For the text-containing cell, return its midpoint in (X, Y) coordinate format. 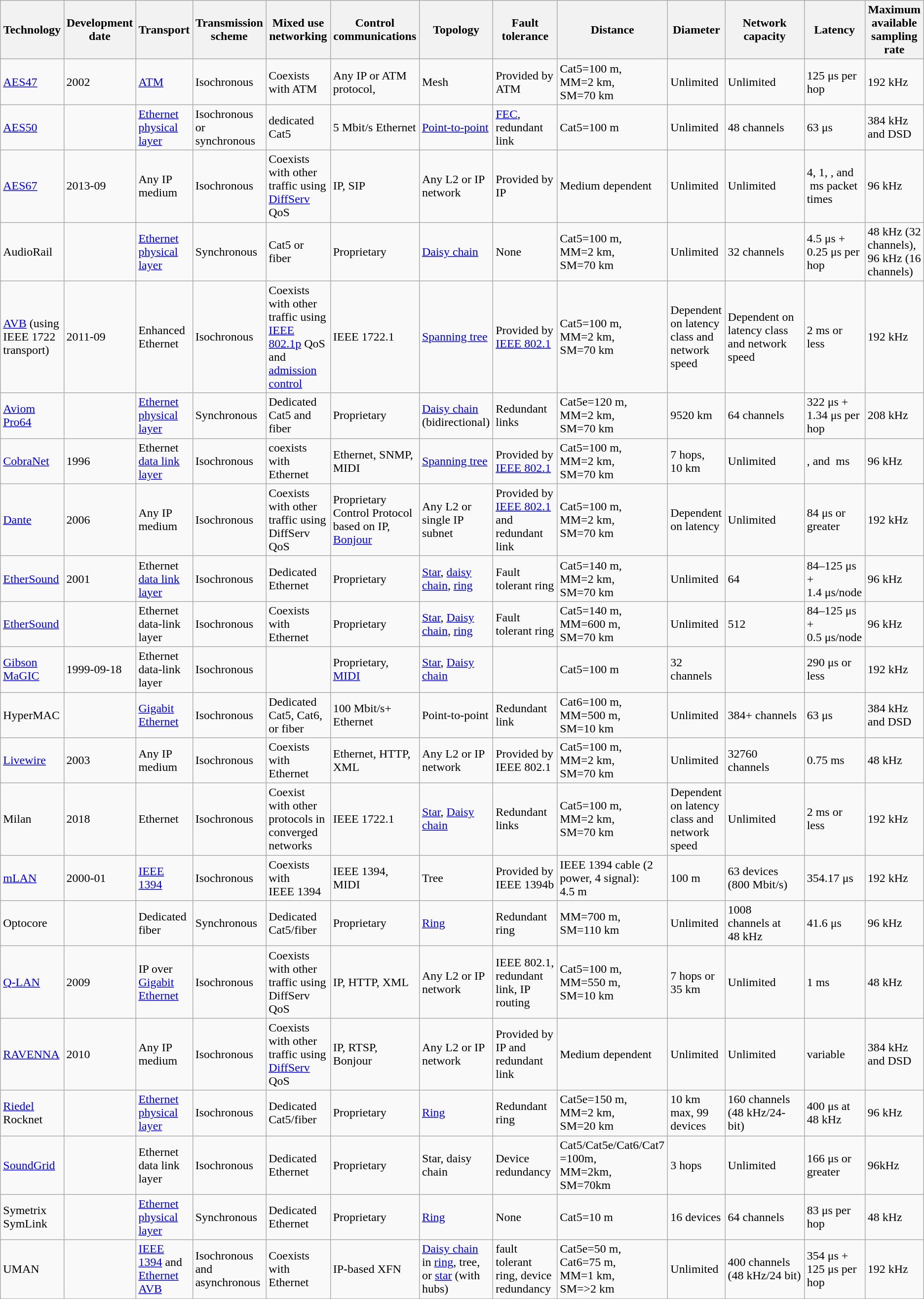
2006 (100, 520)
Dedicated fiber (164, 923)
354 μs + 125 μs per hop (834, 1269)
2002 (100, 82)
FEC, redundant link (525, 127)
Development date (100, 30)
Distance (613, 30)
Transport (164, 30)
Technology (32, 30)
Provided by IEEE 802.1 and redundant link (525, 520)
IEEE 1394 (164, 878)
0.75 ms (834, 761)
48 channels (765, 127)
ATM (164, 82)
coexists with Ethernet (298, 461)
mLAN (32, 878)
variable (834, 1054)
4.5 μs + 0.25 μs per hop (834, 252)
100 m (696, 878)
41.6 μs (834, 923)
3 hops (696, 1165)
Isochronous and asynchronous (229, 1269)
84–125 μs + 1.4 μs/node (834, 578)
IEEE 802.1, redundant link, IP routing (525, 982)
AES67 (32, 186)
Riedel Rocknet (32, 1113)
MM=700 m, SM=110 km (613, 923)
84 μs or greater (834, 520)
IEEE 1394 and Ethernet AVB (164, 1269)
Any L2 or single IP subnet (456, 520)
Provided by IP (525, 186)
63 devices (800 Mbit/s) (765, 878)
Daisy chain in ring, tree, or star (with hubs) (456, 1269)
10 km max, 99 devices (696, 1113)
Provided by IP and redundant link (525, 1054)
Ethernet (164, 819)
IEEE 1394, MIDI (375, 878)
Maximum available sampling rate (894, 30)
64 (765, 578)
2018 (100, 819)
Proprietary Control Protocol based on IP, Bonjour (375, 520)
Cat5e=150 m, MM=2 km, SM=20 km (613, 1113)
32760 channels (765, 761)
AVB (using IEEE 1722 transport) (32, 337)
Cat5e=120 m, MM=2 km, SM=70 km (613, 416)
Gigabit Ethernet (164, 715)
Diameter (696, 30)
7 hops, 10 km (696, 461)
9520 km (696, 416)
Livewire (32, 761)
354.17 μs (834, 878)
Cat5=140 m, MM=2 km, SM=70 km (613, 578)
Daisy chain (bidirectional) (456, 416)
Isochronous or synchronous (229, 127)
CobraNet (32, 461)
Tree (456, 878)
208 kHz (894, 416)
2001 (100, 578)
AudioRail (32, 252)
Transmission scheme (229, 30)
400 channels (48 kHz/24 bit) (765, 1269)
fault tolerant ring, device redundancy (525, 1269)
2011-09 (100, 337)
160 channels (48 kHz/24-bit) (765, 1113)
2013-09 (100, 186)
Dante (32, 520)
Gibson MaGIC (32, 669)
Star, daisy chain (456, 1165)
125 μs per hop (834, 82)
RAVENNA (32, 1054)
Coexists with ATM (298, 82)
100 Mbit/s+ Ethernet (375, 715)
96kHz (894, 1165)
Dedicated Cat5 and fiber (298, 416)
Proprietary, MIDI (375, 669)
512 (765, 624)
83 μs per hop (834, 1217)
Cat6=100 m, MM=500 m, SM=10 km (613, 715)
5 Mbit/s Ethernet (375, 127)
Coexists with other traffic using IEEE 802.1p QoS and admission control (298, 337)
84–125 μs + 0.5 μs/node (834, 624)
Cat5=140 m, MM=600 m, SM=70 km (613, 624)
Cat5/Cat5e/Cat6/Cat7 =100m, MM=2km, SM=70km (613, 1165)
1 ms (834, 982)
Ethernet, HTTP, XML (375, 761)
Enhanced Ethernet (164, 337)
Any IP or ATM protocol, (375, 82)
dedicated Cat5 (298, 127)
Cat5 or fiber (298, 252)
Provided by IEEE 1394b (525, 878)
Cat5=10 m (613, 1217)
Aviom Pro64 (32, 416)
Coexist with other protocols in converged networks (298, 819)
Device redundancy (525, 1165)
Dedicated Cat5, Cat6, or fiber (298, 715)
Cat5=100 m, MM=550 m, SM=10 km (613, 982)
Dependent on latency (696, 520)
IP-based XFN (375, 1269)
Ethernet, SNMP, MIDI (375, 461)
Latency (834, 30)
Symetrix SymLink (32, 1217)
AES47 (32, 82)
Cat5e=50 m, Cat6=75 m, MM=1 km, SM=>2 km (613, 1269)
IP over Gigabit Ethernet (164, 982)
48 kHz (32 channels), 96 kHz (16 channels) (894, 252)
Topology (456, 30)
IP, RTSP, Bonjour (375, 1054)
Control communications (375, 30)
2010 (100, 1054)
IEEE 1394 cable (2 power, 4 signal): 4.5 m (613, 878)
Mesh (456, 82)
Network capacity (765, 30)
, and ms (834, 461)
Milan (32, 819)
4, 1, , and ms packet times (834, 186)
Provided by ATM (525, 82)
400 μs at 48 kHz (834, 1113)
2009 (100, 982)
Redundant link (525, 715)
1008channels at 48 kHz (765, 923)
IP, HTTP, XML (375, 982)
322 μs + 1.34 μs per hop (834, 416)
Fault tolerance (525, 30)
2003 (100, 761)
Coexists with IEEE 1394 (298, 878)
166 μs or greater (834, 1165)
Star, Daisy chain, ring (456, 624)
Optocore (32, 923)
UMAN (32, 1269)
AES50 (32, 127)
7 hops or 35 km (696, 982)
Q-LAN (32, 982)
IP, SIP (375, 186)
1996 (100, 461)
290 μs or less (834, 669)
Mixed use networking (298, 30)
1999-09-18 (100, 669)
Daisy chain (456, 252)
384+ channels (765, 715)
HyperMAC (32, 715)
16 devices (696, 1217)
2000-01 (100, 878)
Star, daisy chain, ring (456, 578)
SoundGrid (32, 1165)
